Find where the given text appears and provide that cell's center as (X, Y) coordinate. 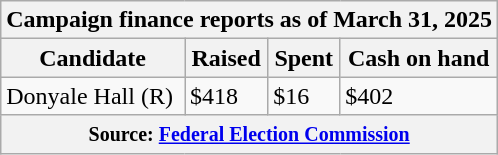
Candidate (93, 58)
Campaign finance reports as of March 31, 2025 (250, 20)
$16 (304, 96)
Source: Federal Election Commission (250, 134)
$418 (226, 96)
$402 (419, 96)
Cash on hand (419, 58)
Spent (304, 58)
Raised (226, 58)
Donyale Hall (R) (93, 96)
